Return (X, Y) of the center of cell containing provided text 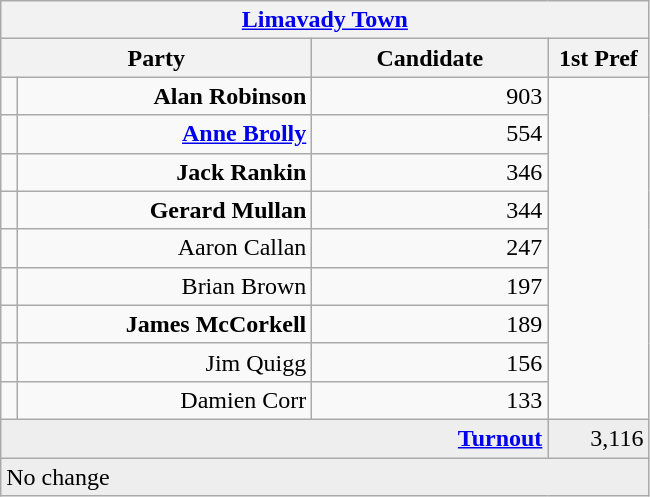
No change (325, 477)
189 (430, 324)
Aaron Callan (165, 248)
Gerard Mullan (165, 210)
Limavady Town (325, 20)
133 (430, 400)
197 (430, 286)
156 (430, 362)
Turnout (274, 438)
Candidate (430, 58)
554 (430, 134)
Party (156, 58)
1st Pref (598, 58)
Brian Brown (165, 286)
Anne Brolly (165, 134)
344 (430, 210)
Jack Rankin (165, 172)
346 (430, 172)
Jim Quigg (165, 362)
3,116 (598, 438)
903 (430, 96)
James McCorkell (165, 324)
Damien Corr (165, 400)
Alan Robinson (165, 96)
247 (430, 248)
